Locate the cell with the specified text and output its [x, y] center coordinate. 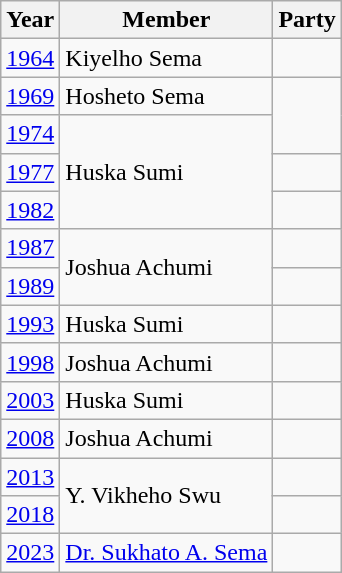
2023 [30, 553]
1989 [30, 286]
Kiyelho Sema [166, 58]
1987 [30, 248]
1977 [30, 172]
Party [307, 20]
Hosheto Sema [166, 96]
2003 [30, 400]
1993 [30, 324]
2018 [30, 515]
2008 [30, 438]
Y. Vikheho Swu [166, 496]
Member [166, 20]
Dr. Sukhato A. Sema [166, 553]
Year [30, 20]
2013 [30, 477]
1982 [30, 210]
1974 [30, 134]
1969 [30, 96]
1998 [30, 362]
1964 [30, 58]
